Return [x, y] of the center of cell containing provided text 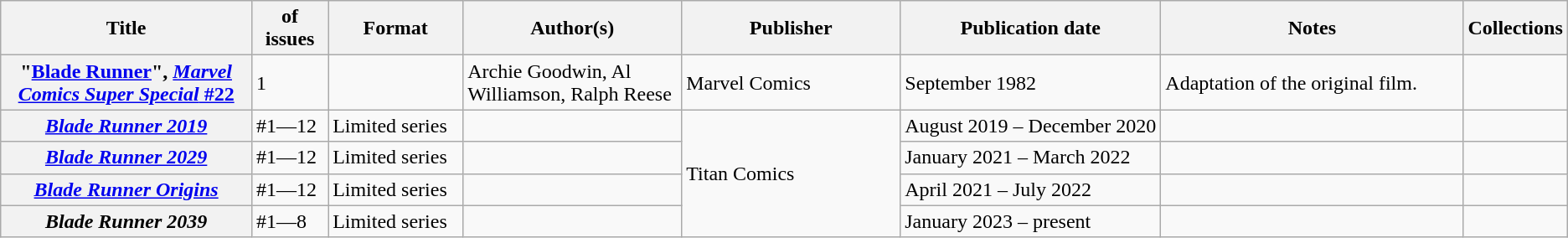
January 2023 – present [1030, 221]
September 1982 [1030, 82]
Collections [1515, 28]
Author(s) [573, 28]
1 [290, 82]
Blade Runner Origins [126, 189]
Archie Goodwin, Al Williamson, Ralph Reese [573, 82]
#1—8 [290, 221]
January 2021 – March 2022 [1030, 158]
Blade Runner 2019 [126, 126]
Publication date [1030, 28]
Notes [1312, 28]
Titan Comics [791, 173]
Blade Runner 2029 [126, 158]
Title [126, 28]
of issues [290, 28]
"Blade Runner", Marvel Comics Super Special #22 [126, 82]
Adaptation of the original film. [1312, 82]
Publisher [791, 28]
Marvel Comics [791, 82]
August 2019 – December 2020 [1030, 126]
Blade Runner 2039 [126, 221]
April 2021 – July 2022 [1030, 189]
Format [395, 28]
